Return (X, Y) of the center of cell containing provided text 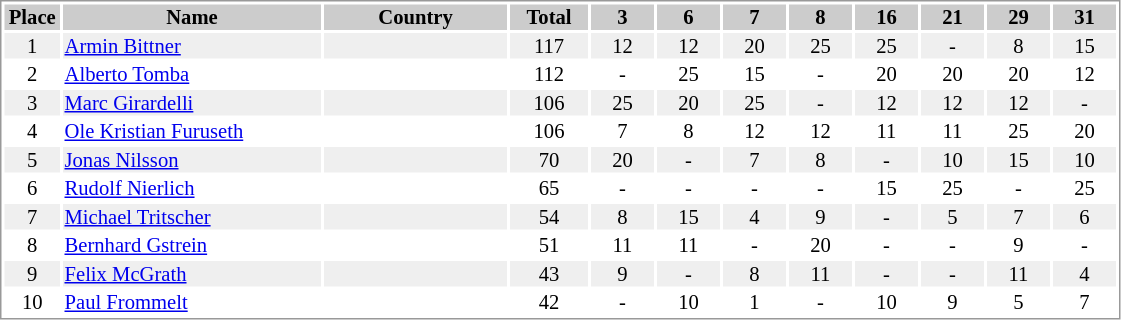
Bernhard Gstrein (192, 245)
112 (549, 75)
Total (549, 17)
Alberto Tomba (192, 75)
65 (549, 189)
Michael Tritscher (192, 217)
Place (32, 17)
21 (952, 17)
42 (549, 303)
Armin Bittner (192, 46)
54 (549, 217)
16 (886, 17)
Marc Girardelli (192, 103)
Ole Kristian Furuseth (192, 131)
Rudolf Nierlich (192, 189)
Country (416, 17)
Felix McGrath (192, 274)
Jonas Nilsson (192, 160)
Name (192, 17)
70 (549, 160)
51 (549, 245)
2 (32, 75)
31 (1084, 17)
117 (549, 46)
43 (549, 274)
Paul Frommelt (192, 303)
29 (1018, 17)
